For the text-containing cell, return its midpoint in [X, Y] coordinate format. 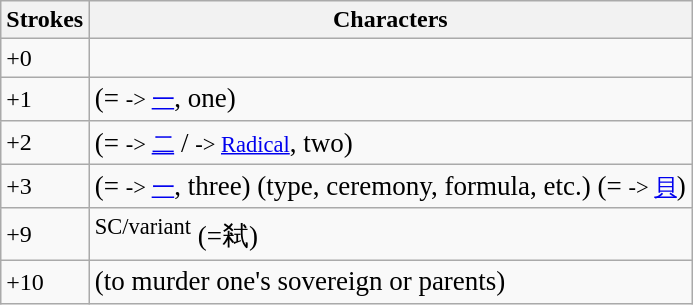
(to murder one's sovereign or parents) [390, 282]
SC/variant (=弒) [390, 234]
Strokes [45, 20]
+10 [45, 282]
+3 [45, 186]
(= -> 二 / -> Radical, two) [390, 143]
+0 [45, 58]
+1 [45, 99]
+2 [45, 143]
+9 [45, 234]
Characters [390, 20]
(= -> 一, one) [390, 99]
(= -> 一, three) (type, ceremony, formula, etc.) (= -> 貝) [390, 186]
